From the cell containing the given text, extract its center point as (x, y) coordinate. 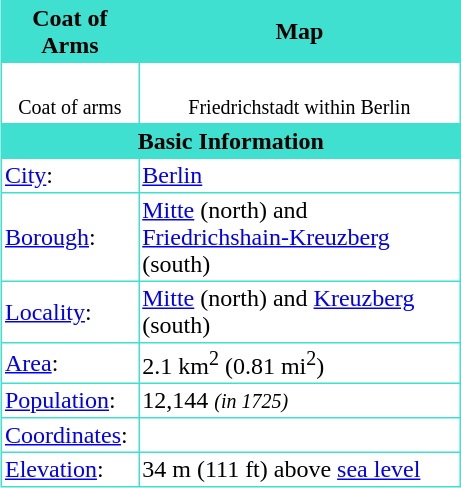
34 m (111 ft) above sea level (299, 470)
Elevation: (70, 470)
Map (299, 32)
Area: (70, 364)
Mitte (north) and Kreuzberg (south) (299, 312)
Friedrichstadt within Berlin (299, 93)
Basic Information (231, 140)
12,144 (in 1725) (299, 400)
Coat of Arms (70, 32)
Borough: (70, 238)
Coordinates: (70, 436)
Mitte (north) and Friedrichshain-Kreuzberg (south) (299, 238)
2.1 km2 (0.81 mi2) (299, 364)
Locality: (70, 312)
Population: (70, 400)
Berlin (299, 176)
City: (70, 176)
Coat of arms (70, 93)
